Identify which cell holds the provided text, then report its [x, y] central coordinate. 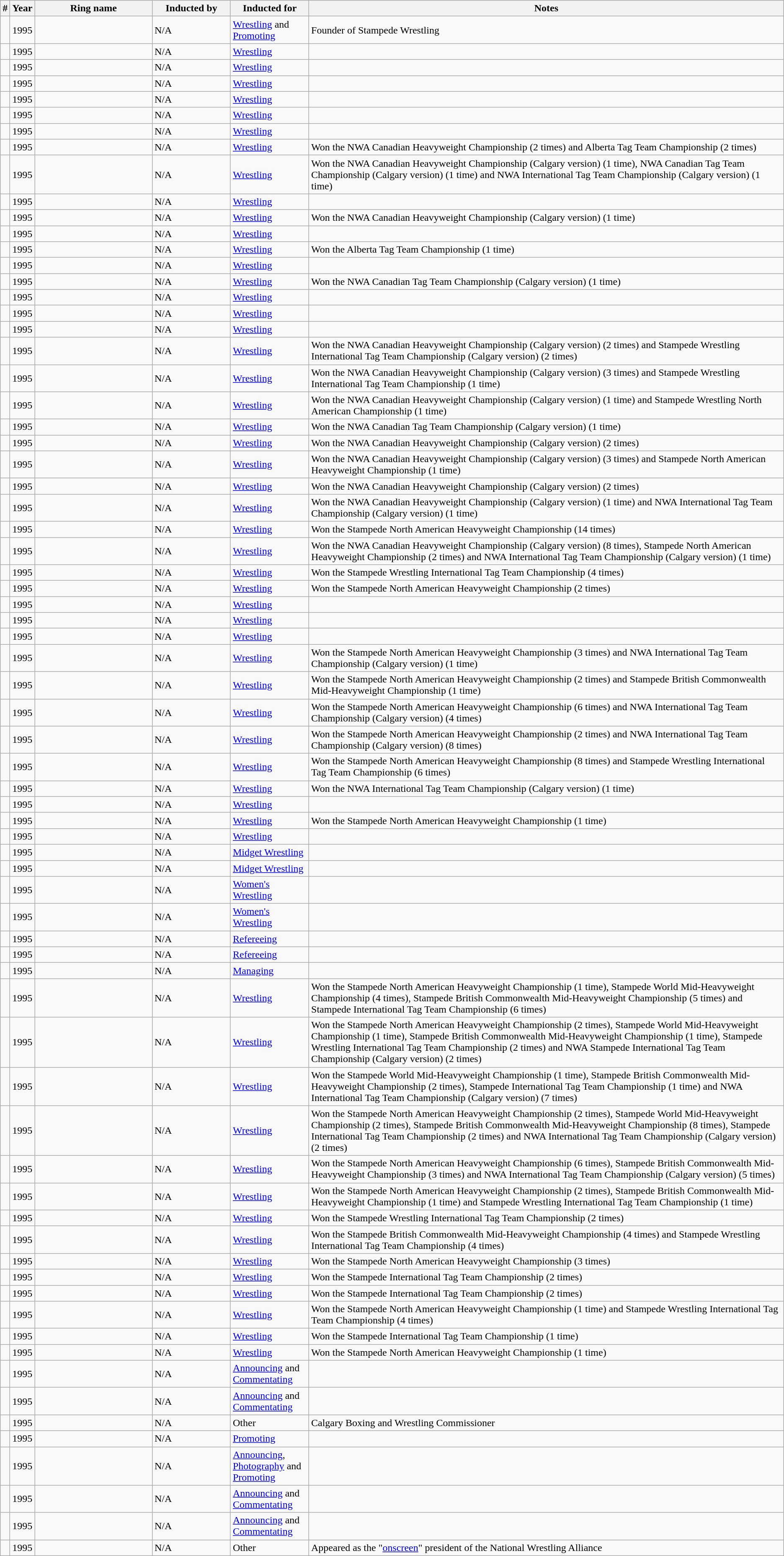
Wrestling and Promoting [270, 30]
Won the Stampede Wrestling International Tag Team Championship (4 times) [547, 573]
Won the Stampede North American Heavyweight Championship (2 times) [547, 589]
# [5, 8]
Won the NWA Canadian Heavyweight Championship (2 times) and Alberta Tag Team Championship (2 times) [547, 147]
Won the Stampede North American Heavyweight Championship (14 times) [547, 529]
Notes [547, 8]
Won the NWA Canadian Heavyweight Championship (Calgary version) (1 time) and NWA International Tag Team Championship (Calgary version) (1 time) [547, 508]
Won the Stampede North American Heavyweight Championship (2 times) and Stampede British Commonwealth Mid-Heavyweight Championship (1 time) [547, 685]
Won the NWA International Tag Team Championship (Calgary version) (1 time) [547, 788]
Promoting [270, 1439]
Won the Stampede North American Heavyweight Championship (2 times) and NWA International Tag Team Championship (Calgary version) (8 times) [547, 740]
Ring name [94, 8]
Won the Stampede International Tag Team Championship (1 time) [547, 1336]
Year [23, 8]
Managing [270, 971]
Calgary Boxing and Wrestling Commissioner [547, 1423]
Inducted for [270, 8]
Won the Stampede North American Heavyweight Championship (6 times) and NWA International Tag Team Championship (Calgary version) (4 times) [547, 712]
Won the NWA Canadian Heavyweight Championship (Calgary version) (1 time) and Stampede Wrestling North American Championship (1 time) [547, 406]
Won the Stampede North American Heavyweight Championship (3 times) and NWA International Tag Team Championship (Calgary version) (1 time) [547, 658]
Won the NWA Canadian Heavyweight Championship (Calgary version) (3 times) and Stampede Wrestling International Tag Team Championship (1 time) [547, 378]
Won the Stampede North American Heavyweight Championship (8 times) and Stampede Wrestling International Tag Team Championship (6 times) [547, 767]
Won the NWA Canadian Heavyweight Championship (Calgary version) (1 time) [547, 217]
Won the Stampede North American Heavyweight Championship (1 time) and Stampede Wrestling International Tag Team Championship (4 times) [547, 1315]
Announcing, Photography and Promoting [270, 1466]
Won the NWA Canadian Heavyweight Championship (Calgary version) (3 times) and Stampede North American Heavyweight Championship (1 time) [547, 464]
Founder of Stampede Wrestling [547, 30]
Appeared as the "onscreen" president of the National Wrestling Alliance [547, 1548]
Won the Stampede North American Heavyweight Championship (3 times) [547, 1261]
Inducted by [191, 8]
Won the Stampede British Commonwealth Mid-Heavyweight Championship (4 times) and Stampede Wrestling International Tag Team Championship (4 times) [547, 1239]
Won the Stampede Wrestling International Tag Team Championship (2 times) [547, 1218]
Won the Alberta Tag Team Championship (1 time) [547, 250]
